From the cell containing the given text, extract its center point as [x, y] coordinate. 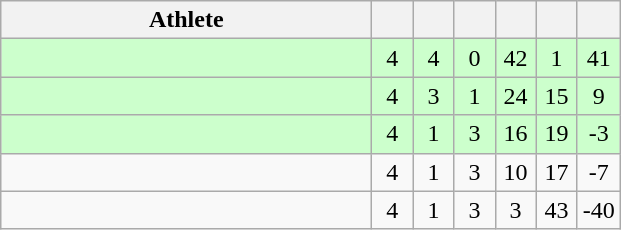
-40 [598, 210]
16 [516, 134]
41 [598, 58]
10 [516, 172]
19 [556, 134]
-3 [598, 134]
Athlete [186, 20]
0 [474, 58]
17 [556, 172]
24 [516, 96]
-7 [598, 172]
9 [598, 96]
15 [556, 96]
42 [516, 58]
43 [556, 210]
